Search for the cell housing the specified text and yield its [x, y] center coordinate. 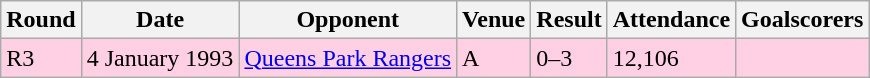
Opponent [348, 20]
4 January 1993 [160, 58]
A [494, 58]
Attendance [671, 20]
Goalscorers [802, 20]
Venue [494, 20]
0–3 [569, 58]
Result [569, 20]
Queens Park Rangers [348, 58]
Round [41, 20]
R3 [41, 58]
Date [160, 20]
12,106 [671, 58]
